Return the (x, y) coordinate for the center point of the cell that contains the specified text.  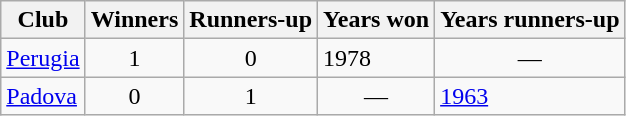
Padova (43, 96)
Runners-up (251, 20)
Club (43, 20)
1978 (376, 58)
Years won (376, 20)
Years runners-up (530, 20)
1963 (530, 96)
Winners (134, 20)
Perugia (43, 58)
